Locate the cell with the specified text and output its [X, Y] center coordinate. 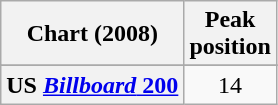
US Billboard 200 [92, 85]
Chart (2008) [92, 34]
Peak position [230, 34]
14 [230, 85]
